Locate the cell with the specified text and output its (X, Y) center coordinate. 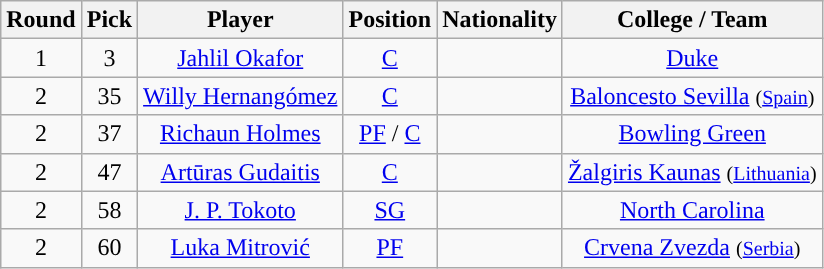
58 (109, 210)
College / Team (692, 20)
Baloncesto Sevilla (Spain) (692, 96)
Willy Hernangómez (240, 96)
Round (41, 20)
Crvena Zvezda (Serbia) (692, 248)
Duke (692, 58)
J. P. Tokoto (240, 210)
Nationality (500, 20)
3 (109, 58)
Richaun Holmes (240, 134)
North Carolina (692, 210)
Position (390, 20)
Luka Mitrović (240, 248)
Pick (109, 20)
47 (109, 172)
PF (390, 248)
Artūras Gudaitis (240, 172)
60 (109, 248)
Jahlil Okafor (240, 58)
1 (41, 58)
Bowling Green (692, 134)
37 (109, 134)
35 (109, 96)
Player (240, 20)
SG (390, 210)
PF / C (390, 134)
Žalgiris Kaunas (Lithuania) (692, 172)
